Capture the cell that displays the provided text and extract its (X, Y) central coordinate. 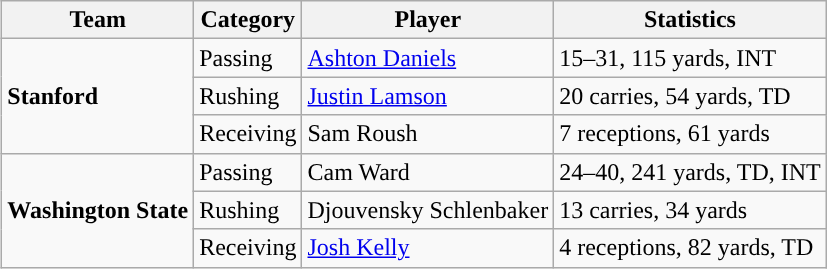
24–40, 241 yards, TD, INT (690, 172)
Stanford (98, 96)
Josh Kelly (428, 248)
Justin Lamson (428, 96)
20 carries, 54 yards, TD (690, 96)
Djouvensky Schlenbaker (428, 210)
Statistics (690, 20)
Washington State (98, 210)
4 receptions, 82 yards, TD (690, 248)
Category (248, 20)
15–31, 115 yards, INT (690, 58)
Cam Ward (428, 172)
Team (98, 20)
Sam Roush (428, 134)
Ashton Daniels (428, 58)
Player (428, 20)
7 receptions, 61 yards (690, 134)
13 carries, 34 yards (690, 210)
